Find where the given text appears and provide that cell's center as [x, y] coordinate. 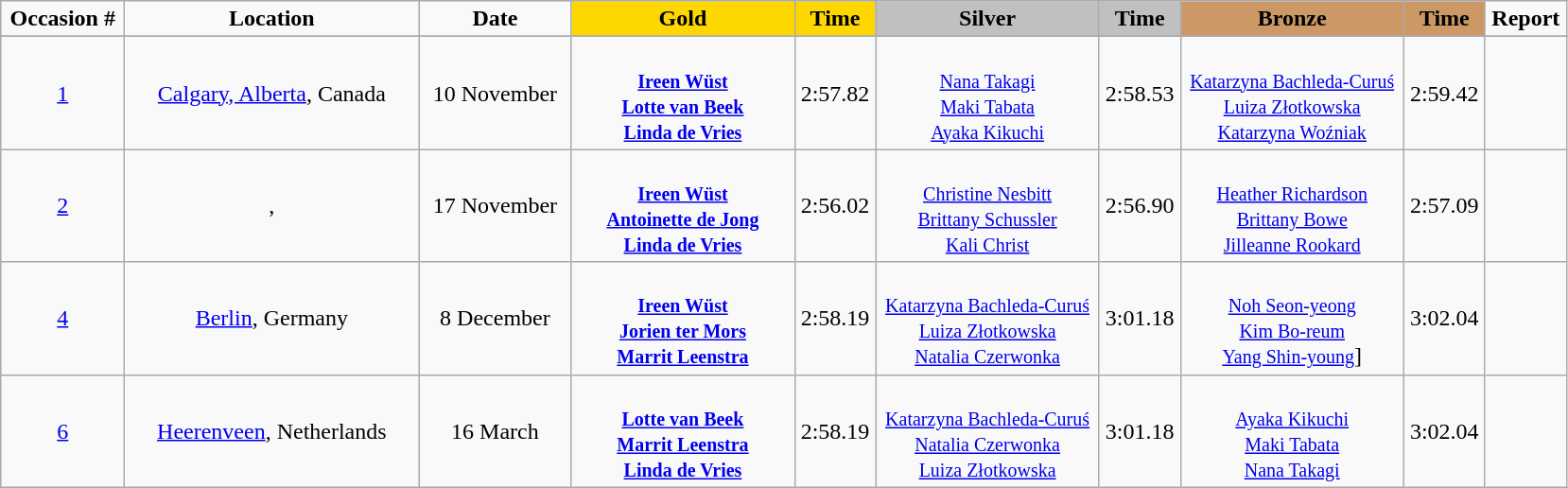
4 [62, 318]
2:57.09 [1444, 206]
Berlin, Germany [272, 318]
Ayaka KikuchiMaki TabataNana Takagi [1292, 431]
6 [62, 431]
Silver [987, 19]
Location [272, 19]
Gold [683, 19]
2 [62, 206]
Nana TakagiMaki TabataAyaka Kikuchi [987, 93]
Katarzyna Bachleda-CuruśLuiza ZłotkowskaNatalia Czerwonka [987, 318]
2:56.90 [1140, 206]
10 November [496, 93]
2:57.82 [835, 93]
Report [1525, 19]
Christine NesbittBrittany SchusslerKali Christ [987, 206]
Heerenveen, Netherlands [272, 431]
Noh Seon-yeongKim Bo-reumYang Shin-young] [1292, 318]
Calgary, Alberta, Canada [272, 93]
Lotte van BeekMarrit LeenstraLinda de Vries [683, 431]
Heather RichardsonBrittany BoweJilleanne Rookard [1292, 206]
16 March [496, 431]
Date [496, 19]
Bronze [1292, 19]
2:56.02 [835, 206]
Katarzyna Bachleda-CuruśLuiza ZłotkowskaKatarzyna Woźniak [1292, 93]
1 [62, 93]
17 November [496, 206]
Ireen WüstAntoinette de JongLinda de Vries [683, 206]
2:59.42 [1444, 93]
2:58.53 [1140, 93]
Ireen WüstLotte van BeekLinda de Vries [683, 93]
Ireen WüstJorien ter MorsMarrit Leenstra [683, 318]
, [272, 206]
Katarzyna Bachleda-CuruśNatalia CzerwonkaLuiza Złotkowska [987, 431]
Occasion # [62, 19]
8 December [496, 318]
